Find where the given text appears and provide that cell's center as [x, y] coordinate. 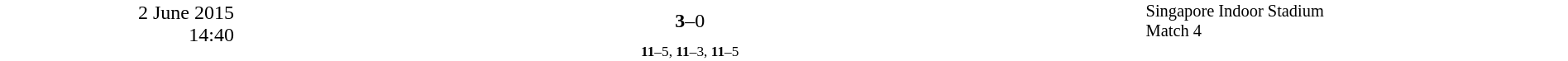
11–5, 11–3, 11–5 [690, 51]
3–0 [690, 21]
2 June 201514:40 [117, 30]
Singapore Indoor StadiumMatch 4 [1356, 21]
